Capture the cell that displays the provided text and extract its (x, y) central coordinate. 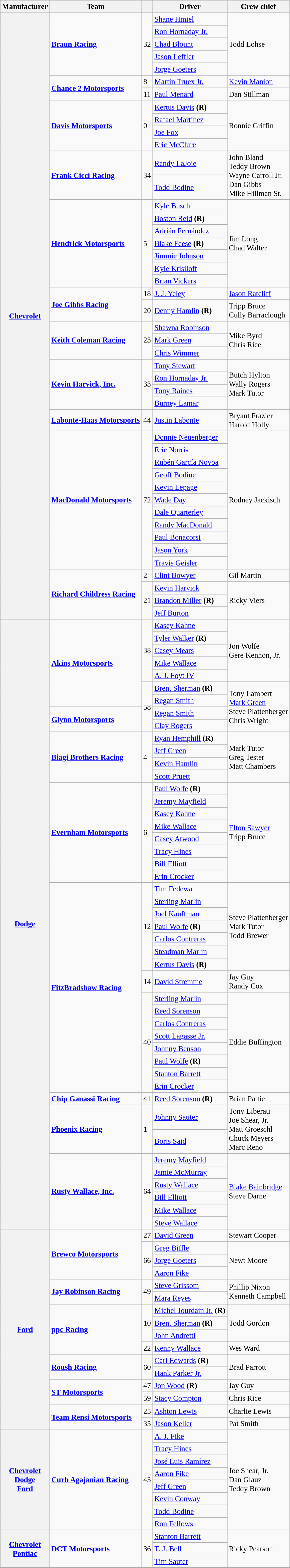
Labonte-Haas Motorsports (96, 420)
41 (147, 1099)
José Luis Ramírez (190, 1461)
Kyle Krisiloff (190, 269)
Ricky Pearson (258, 1549)
Tony Lambert Mark Green Steve Plattenberger Chris Wright (258, 707)
J. J. Yeley (190, 294)
Jay Guy Randy Cox (258, 981)
Manufacturer (25, 7)
Wade Day (190, 500)
Kevin Harvick, Inc. (96, 384)
Todd Gordon (258, 1323)
Boris Said (190, 1142)
5 (147, 244)
Michel Jourdain Jr. (R) (190, 1311)
Evernham Motorsports (96, 833)
Steve Grissom (190, 1286)
Phillip Nixon Kenneth Campbell (258, 1292)
Brian Vickers (190, 281)
38 (147, 651)
Clint Bowyer (190, 575)
49 (147, 1292)
A. J. Fike (190, 1436)
Tyler Walker (R) (190, 638)
18 (147, 294)
Mike Byrd Chris Rice (258, 341)
Mark Tutor Greg Tester Matt Chambers (258, 757)
ChevroletDodgeFord (25, 1480)
Gil Martin (258, 575)
Ashton Lewis (190, 1411)
Jason Ratcliff (258, 294)
Frank Cicci Racing (96, 175)
Jay Robinson Racing (96, 1292)
Blake Feese (R) (190, 243)
Adrián Fernández (190, 231)
Team (96, 7)
Stewart Cooper (258, 1235)
Blake Bainbridge Steve Darne (258, 1191)
Tim Fedewa (190, 889)
Shawna Robinson (190, 328)
Reed Sorenson (190, 1011)
Shane Hmiel (190, 19)
Paul Bonacorsi (190, 538)
Kenny Wallace (190, 1348)
Casey Mears (190, 651)
Stacy Compton (190, 1398)
25 (147, 1411)
Ryan Hemphill (R) (190, 738)
David Stremme (190, 981)
43 (147, 1480)
Chad Blount (190, 44)
59 (147, 1398)
Charlie Lewis (258, 1411)
Tony Stewart (190, 366)
Phoenix Racing (96, 1129)
0 (147, 126)
14 (147, 981)
Crew chief (258, 7)
Kevin Harvick (190, 588)
36 (147, 1549)
Geoff Bodine (190, 475)
Brewco Motorsports (96, 1254)
David Green (190, 1235)
Chip Ganassi Racing (96, 1099)
Tony Raines (190, 391)
Brian Pattie (258, 1099)
Butch Hylton Wally Rogers Mark Tutor (258, 384)
8 (147, 82)
John Bland Teddy Brown Wayne Carroll Jr. Dan Gibbs Mike Hillman Sr. (258, 175)
John Andretti (190, 1336)
Team Rensi Motorsports (96, 1417)
Hank Parker Jr. (190, 1373)
12 (147, 927)
Davis Motorsports (96, 126)
21 (147, 600)
Keith Coleman Racing (96, 341)
Braun Racing (96, 44)
Eric McClure (190, 145)
Scott Pruett (190, 776)
Donnie Neuenberger (190, 437)
33 (147, 384)
Dodge (25, 924)
Randy MacDonald (190, 525)
Travis Geisler (190, 563)
20 (147, 310)
Elton Sawyer Tripp Bruce (258, 833)
MacDonald Motorsports (96, 500)
Kevin Hamlin (190, 763)
Jason Keller (190, 1423)
35 (147, 1423)
Joe Gibbs Racing (96, 304)
40 (147, 1042)
Randy LaJoie (190, 163)
Scott Lagasse Jr. (190, 1036)
Ron Fellows (190, 1524)
Brandon Miller (R) (190, 600)
Curb Agajanian Racing (96, 1480)
Chris Wimmer (190, 353)
32 (147, 44)
10 (147, 1323)
Justin Labonte (190, 420)
Akins Motorsports (96, 663)
Chris Rice (258, 1398)
Burney Lamar (190, 403)
Kevin Manion (258, 82)
Ricky Viers (258, 600)
Mark Green (190, 341)
Roush Racing (96, 1367)
Ford (25, 1329)
Jimmie Johnson (190, 256)
Todd Lohse (258, 44)
Tim Sauter (190, 1562)
Jeff Burton (190, 613)
58 (147, 707)
11 (147, 94)
Eric Norris (190, 450)
Jon Wood (R) (190, 1386)
Rafael Martínez (190, 120)
Martin Truex Jr. (190, 82)
Rubén García Novoa (190, 462)
Jay Guy (258, 1386)
Kyle Busch (190, 206)
Hendrick Motorsports (96, 244)
Glynn Motorsports (96, 720)
Bryant Frazier Harold Holly (258, 420)
Kevin Lepage (190, 487)
Johnny Sauter (190, 1117)
6 (147, 833)
Rusty Wallace (190, 1185)
ST Motorsports (96, 1392)
Steve Plattenberger Mark Tutor Todd Brewer (258, 927)
72 (147, 500)
Casey Atwood (190, 839)
Dale Quarterley (190, 512)
Rusty Wallace, Inc. (96, 1191)
Rodney Jackisch (258, 500)
Brad Parrott (258, 1367)
Eddie Buffington (258, 1042)
23 (147, 341)
60 (147, 1367)
Dan Stillman (258, 94)
FitzBradshaw Racing (96, 987)
Wes Ward (258, 1348)
Kevin Conway (190, 1499)
Paul Menard (190, 94)
Chevrolet (25, 316)
ppc Racing (96, 1329)
Chance 2 Motorsports (96, 88)
Greg Biffle (190, 1248)
ChevroletPontiac (25, 1549)
Jason York (190, 550)
Biagi Brothers Racing (96, 757)
Steadman Marlin (190, 952)
Jon Wolfe Gere Kennon, Jr. (258, 651)
Joe Fox (190, 132)
Denny Hamlin (R) (190, 310)
Driver (190, 7)
1 (147, 1129)
27 (147, 1235)
Johnny Benson (190, 1049)
Carl Edwards (R) (190, 1361)
47 (147, 1386)
Tripp Bruce Cully Barraclough (258, 310)
66 (147, 1261)
64 (147, 1191)
Reed Sorenson (R) (190, 1099)
Joe Shear, Jr. Dan Glauz Teddy Brown (258, 1480)
T. J. Bell (190, 1549)
Jim Long Chad Walter (258, 244)
22 (147, 1348)
DCT Motorsports (96, 1549)
A. J. Foyt IV (190, 676)
Jamie McMurray (190, 1172)
Tony Liberati Joe Shear, Jr. Matt Groeschl Chuck Meyers Marc Reno (258, 1129)
Jason Leffler (190, 57)
44 (147, 420)
Clay Rogers (190, 726)
4 (147, 757)
34 (147, 175)
Newt Moore (258, 1261)
Mara Reyes (190, 1298)
2 (147, 575)
Ronnie Griffin (258, 126)
Steve Wallace (190, 1223)
Pat Smith (258, 1423)
Richard Childress Racing (96, 594)
Joel Kauffman (190, 914)
Boston Reid (R) (190, 218)
